Return [X, Y] of the center of cell containing provided text 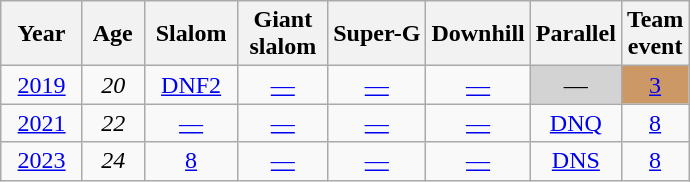
Parallel [576, 34]
Age [113, 34]
DNS [576, 161]
24 [113, 161]
Year [42, 34]
Downhill [478, 34]
Giant slalom [283, 34]
20 [113, 85]
2019 [42, 85]
DNF2 [191, 85]
Teamevent [655, 34]
22 [113, 123]
DNQ [576, 123]
2021 [42, 123]
Super-G [377, 34]
Slalom [191, 34]
2023 [42, 161]
3 [655, 85]
